Identify which cell holds the provided text, then report its [X, Y] central coordinate. 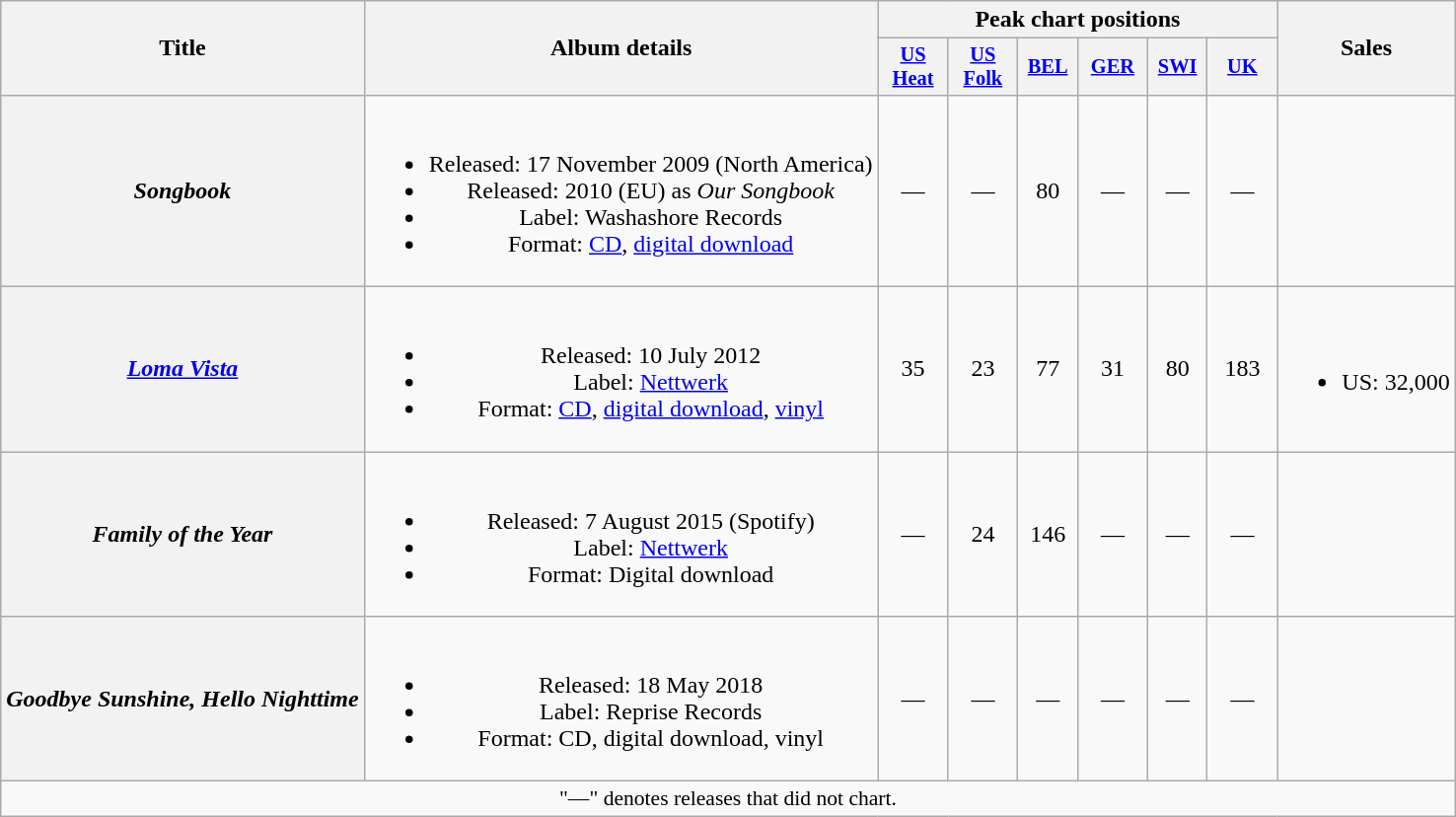
"—" denotes releases that did not chart. [728, 799]
SWI [1178, 67]
Songbook [182, 190]
BEL [1048, 67]
Released: 10 July 2012Label: NettwerkFormat: CD, digital download, vinyl [621, 369]
183 [1243, 369]
UK [1243, 67]
Released: 17 November 2009 (North America)Released: 2010 (EU) as Our SongbookLabel: Washashore RecordsFormat: CD, digital download [621, 190]
Album details [621, 48]
Title [182, 48]
23 [983, 369]
Released: 7 August 2015 (Spotify)Label: NettwerkFormat: Digital download [621, 535]
Loma Vista [182, 369]
USFolk [983, 67]
Sales [1366, 48]
77 [1048, 369]
Family of the Year [182, 535]
24 [983, 535]
GER [1113, 67]
US: 32,000 [1366, 369]
Goodbye Sunshine, Hello Nighttime [182, 699]
35 [913, 369]
146 [1048, 535]
USHeat [913, 67]
Peak chart positions [1077, 20]
Released: 18 May 2018Label: Reprise RecordsFormat: CD, digital download, vinyl [621, 699]
31 [1113, 369]
